Locate the cell with the specified text and output its (X, Y) center coordinate. 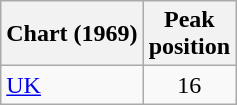
UK (72, 85)
16 (189, 85)
Peakposition (189, 34)
Chart (1969) (72, 34)
